Locate the cell with the specified text and output its [X, Y] center coordinate. 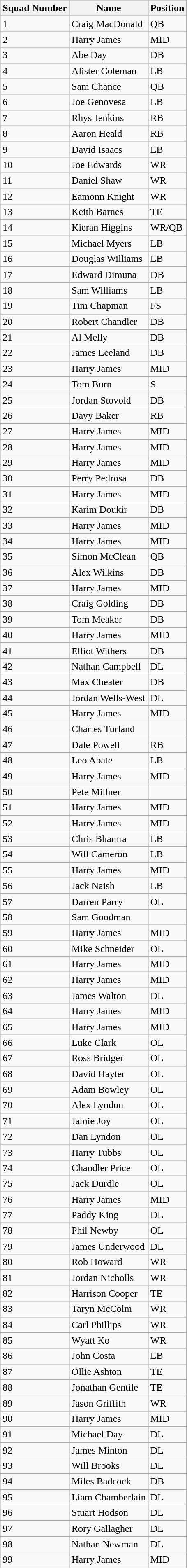
S [167, 384]
John Costa [109, 1356]
87 [35, 1372]
Michael Day [109, 1434]
Miles Badcock [109, 1482]
90 [35, 1419]
84 [35, 1325]
Ross Bridger [109, 1058]
Nathan Newman [109, 1544]
54 [35, 854]
Name [109, 8]
Tim Chapman [109, 306]
WR/QB [167, 228]
46 [35, 729]
79 [35, 1246]
17 [35, 275]
Dan Lyndon [109, 1136]
31 [35, 494]
Jonathan Gentile [109, 1387]
52 [35, 823]
Stuart Hodson [109, 1513]
14 [35, 228]
42 [35, 666]
Keith Barnes [109, 212]
67 [35, 1058]
David Hayter [109, 1074]
91 [35, 1434]
28 [35, 447]
Craig MacDonald [109, 24]
Al Melly [109, 337]
Chandler Price [109, 1168]
3 [35, 55]
26 [35, 415]
Nathan Campbell [109, 666]
Will Cameron [109, 854]
Squad Number [35, 8]
Tom Meaker [109, 619]
Sam Chance [109, 86]
32 [35, 510]
Harrison Cooper [109, 1293]
10 [35, 165]
41 [35, 651]
22 [35, 353]
Chris Bhamra [109, 839]
Daniel Shaw [109, 180]
Jason Griffith [109, 1403]
Carl Phillips [109, 1325]
Abe Day [109, 55]
Ollie Ashton [109, 1372]
57 [35, 901]
39 [35, 619]
8 [35, 133]
98 [35, 1544]
77 [35, 1215]
Will Brooks [109, 1466]
Sam Goodman [109, 917]
78 [35, 1231]
71 [35, 1121]
99 [35, 1560]
35 [35, 557]
11 [35, 180]
Douglas Williams [109, 259]
Sam Williams [109, 290]
21 [35, 337]
75 [35, 1183]
62 [35, 980]
4 [35, 71]
44 [35, 698]
70 [35, 1105]
Rob Howard [109, 1262]
James Leeland [109, 353]
93 [35, 1466]
Perry Pedrosa [109, 478]
Alex Wilkins [109, 572]
Joe Edwards [109, 165]
73 [35, 1152]
Rory Gallagher [109, 1528]
69 [35, 1090]
Darren Parry [109, 901]
34 [35, 541]
Leo Abate [109, 761]
Elliot Withers [109, 651]
64 [35, 1011]
Jordan Stovold [109, 400]
12 [35, 196]
Jack Durdle [109, 1183]
80 [35, 1262]
48 [35, 761]
2 [35, 40]
45 [35, 714]
51 [35, 807]
86 [35, 1356]
19 [35, 306]
53 [35, 839]
Wyatt Ko [109, 1340]
50 [35, 792]
Davy Baker [109, 415]
Phil Newby [109, 1231]
82 [35, 1293]
15 [35, 243]
30 [35, 478]
94 [35, 1482]
58 [35, 917]
25 [35, 400]
18 [35, 290]
40 [35, 635]
29 [35, 463]
Joe Genovesa [109, 102]
Alister Coleman [109, 71]
Rhys Jenkins [109, 118]
27 [35, 431]
95 [35, 1497]
63 [35, 996]
Jack Naish [109, 886]
43 [35, 682]
16 [35, 259]
Jamie Joy [109, 1121]
92 [35, 1450]
Dale Powell [109, 745]
5 [35, 86]
James Underwood [109, 1246]
83 [35, 1309]
Adam Bowley [109, 1090]
Mike Schneider [109, 948]
56 [35, 886]
Position [167, 8]
Taryn McColm [109, 1309]
Jordan Wells-West [109, 698]
Tom Burn [109, 384]
65 [35, 1027]
Alex Lyndon [109, 1105]
James Walton [109, 996]
96 [35, 1513]
Pete Millner [109, 792]
Max Cheater [109, 682]
Kieran Higgins [109, 228]
Simon McClean [109, 557]
David Isaacs [109, 149]
61 [35, 964]
20 [35, 322]
59 [35, 933]
23 [35, 369]
9 [35, 149]
1 [35, 24]
Eamonn Knight [109, 196]
66 [35, 1043]
37 [35, 588]
55 [35, 870]
24 [35, 384]
FS [167, 306]
88 [35, 1387]
7 [35, 118]
74 [35, 1168]
47 [35, 745]
Liam Chamberlain [109, 1497]
Karim Doukir [109, 510]
James Minton [109, 1450]
97 [35, 1528]
85 [35, 1340]
81 [35, 1278]
76 [35, 1199]
89 [35, 1403]
Paddy King [109, 1215]
Robert Chandler [109, 322]
49 [35, 776]
33 [35, 525]
Luke Clark [109, 1043]
38 [35, 604]
Jordan Nicholls [109, 1278]
Craig Golding [109, 604]
68 [35, 1074]
72 [35, 1136]
Harry Tubbs [109, 1152]
Edward Dimuna [109, 275]
Aaron Heald [109, 133]
Michael Myers [109, 243]
36 [35, 572]
6 [35, 102]
60 [35, 948]
Charles Turland [109, 729]
13 [35, 212]
